Search for the cell housing the specified text and yield its [X, Y] center coordinate. 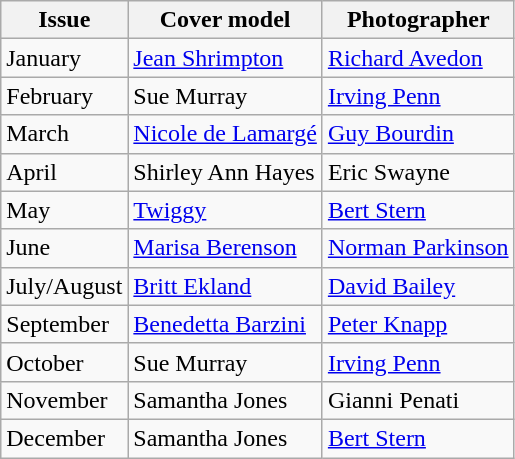
Jean Shrimpton [226, 58]
Nicole de Lamargé [226, 134]
Shirley Ann Hayes [226, 172]
Eric Swayne [418, 172]
September [64, 324]
Issue [64, 20]
Richard Avedon [418, 58]
Benedetta Barzini [226, 324]
Norman Parkinson [418, 248]
David Bailey [418, 286]
May [64, 210]
Guy Bourdin [418, 134]
November [64, 400]
Photographer [418, 20]
October [64, 362]
December [64, 438]
Gianni Penati [418, 400]
June [64, 248]
Marisa Berenson [226, 248]
February [64, 96]
March [64, 134]
April [64, 172]
January [64, 58]
July/August [64, 286]
Britt Ekland [226, 286]
Cover model [226, 20]
Twiggy [226, 210]
Peter Knapp [418, 324]
